Identify which cell holds the provided text, then report its [x, y] central coordinate. 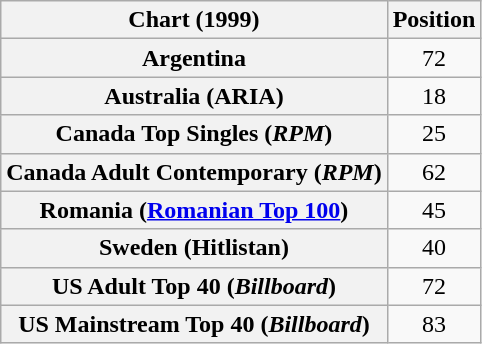
Canada Top Singles (RPM) [194, 134]
Chart (1999) [194, 20]
18 [434, 96]
62 [434, 172]
83 [434, 324]
US Adult Top 40 (Billboard) [194, 286]
US Mainstream Top 40 (Billboard) [194, 324]
Canada Adult Contemporary (RPM) [194, 172]
40 [434, 248]
Australia (ARIA) [194, 96]
Argentina [194, 58]
Sweden (Hitlistan) [194, 248]
25 [434, 134]
Position [434, 20]
Romania (Romanian Top 100) [194, 210]
45 [434, 210]
